Extract the [x, y] coordinate from the center of the cell holding the provided text.  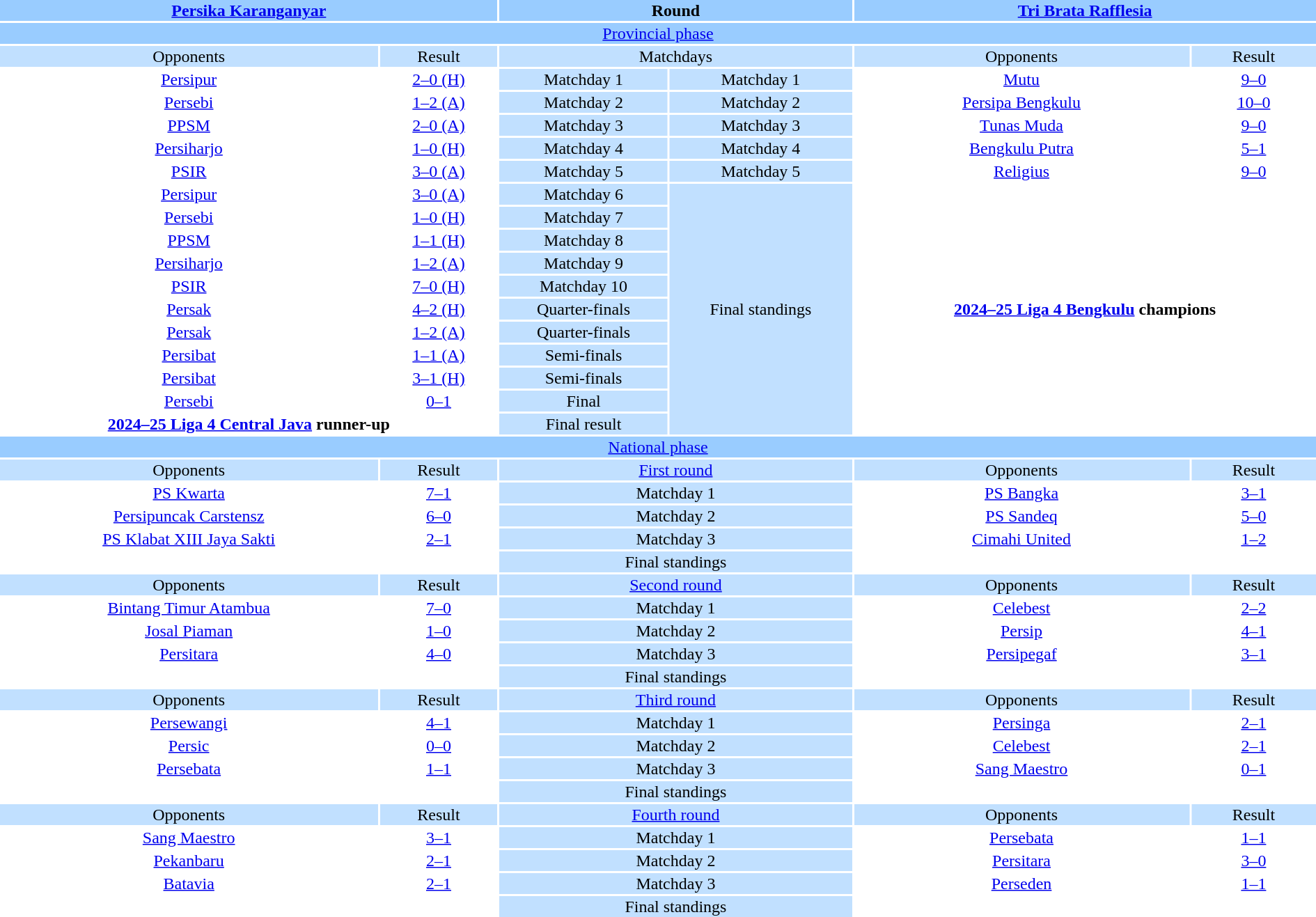
PS Kwarta [189, 493]
Persika Karanganyar [249, 10]
Bengkulu Putra [1021, 148]
2024–25 Liga 4 Central Java runner-up [249, 424]
Josal Piaman [189, 631]
Final result [583, 424]
0–0 [439, 746]
6–0 [439, 516]
5–1 [1253, 148]
Matchday 8 [583, 240]
4–0 [439, 654]
3–0 [1253, 861]
1–1 (A) [439, 355]
2–0 (A) [439, 125]
Pekanbaru [189, 861]
PS Sandeq [1021, 516]
Cimahi United [1021, 539]
Final [583, 401]
Mutu [1021, 79]
Matchday 10 [583, 286]
Persipuncak Carstensz [189, 516]
Persipegaf [1021, 654]
Matchday 7 [583, 217]
Persip [1021, 631]
1–1 (H) [439, 240]
PS Bangka [1021, 493]
2–2 [1253, 608]
2024–25 Liga 4 Bengkulu champions [1085, 309]
Fourth round [676, 815]
Religius [1021, 171]
Tunas Muda [1021, 125]
National phase [658, 447]
4–2 (H) [439, 309]
Provincial phase [658, 33]
7–0 [439, 608]
PS Klabat XIII Jaya Sakti [189, 539]
First round [676, 470]
Persic [189, 746]
Third round [676, 700]
Batavia [189, 884]
Bintang Timur Atambua [189, 608]
Persewangi [189, 723]
1–0 [439, 631]
5–0 [1253, 516]
7–0 (H) [439, 286]
Persipa Bengkulu [1021, 102]
Tri Brata Rafflesia [1085, 10]
10–0 [1253, 102]
2–0 (H) [439, 79]
Perseden [1021, 884]
3–1 (H) [439, 378]
Round [676, 10]
Matchday 6 [583, 194]
Matchdays [676, 56]
Persinga [1021, 723]
Matchday 9 [583, 263]
7–1 [439, 493]
Second round [676, 585]
1–2 [1253, 539]
